From the cell containing the given text, extract its center point as [x, y] coordinate. 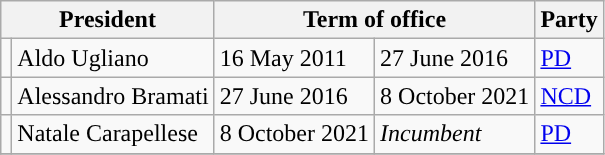
NCD [569, 96]
Natale Carapellese [113, 134]
Alessandro Bramati [113, 96]
Term of office [374, 20]
Incumbent [455, 134]
Party [569, 20]
16 May 2011 [294, 58]
President [108, 20]
Aldo Ugliano [113, 58]
